Provide the [X, Y] coordinate of the cell's center where the given text is located.  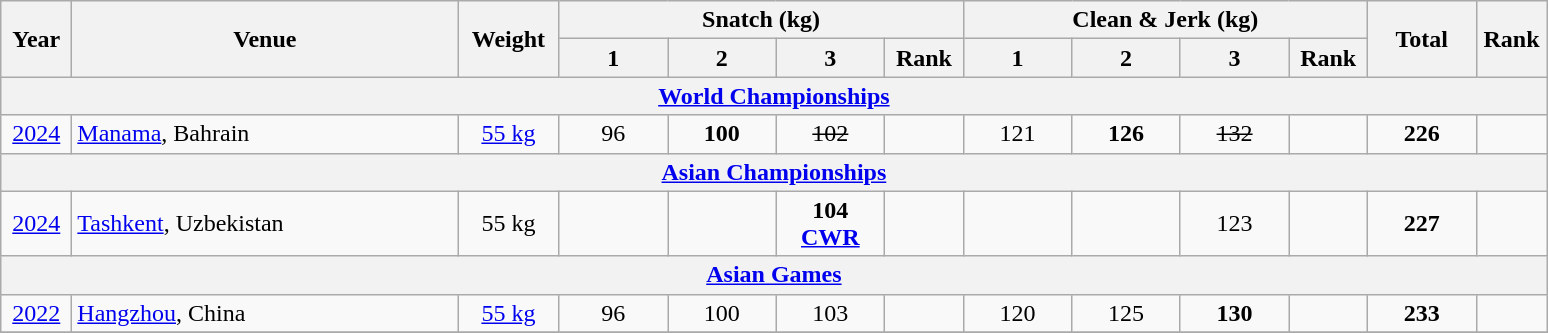
Total [1422, 39]
Venue [265, 39]
Year [36, 39]
Hangzhou, China [265, 313]
227 [1422, 224]
World Championships [774, 96]
2022 [36, 313]
102 [830, 134]
103 [830, 313]
130 [1234, 313]
Asian Championships [774, 172]
123 [1234, 224]
Manama, Bahrain [265, 134]
Snatch (kg) [761, 20]
126 [1126, 134]
121 [1018, 134]
Weight [508, 39]
125 [1126, 313]
Clean & Jerk (kg) [1165, 20]
233 [1422, 313]
Asian Games [774, 275]
226 [1422, 134]
132 [1234, 134]
120 [1018, 313]
Tashkent, Uzbekistan [265, 224]
104 CWR [830, 224]
